For the text-containing cell, return its midpoint in (X, Y) coordinate format. 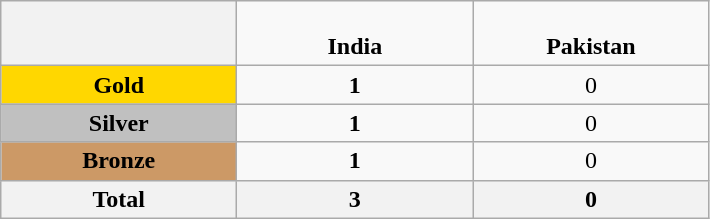
Pakistan (591, 34)
India (355, 34)
Bronze (119, 161)
Total (119, 199)
3 (355, 199)
Silver (119, 123)
Gold (119, 85)
